Return the (x, y) coordinate for the center point of the cell that contains the specified text.  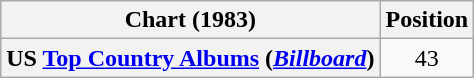
US Top Country Albums (Billboard) (190, 58)
43 (427, 58)
Chart (1983) (190, 20)
Position (427, 20)
